Capture the cell that displays the provided text and extract its [X, Y] central coordinate. 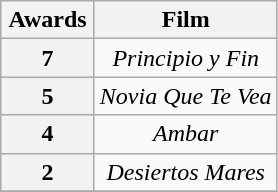
Film [186, 20]
5 [48, 96]
Awards [48, 20]
Principio y Fin [186, 58]
Desiertos Mares [186, 172]
Ambar [186, 134]
Novia Que Te Vea [186, 96]
7 [48, 58]
2 [48, 172]
4 [48, 134]
